Detect which cell encompasses the target text, then output its [x, y] center coordinate. 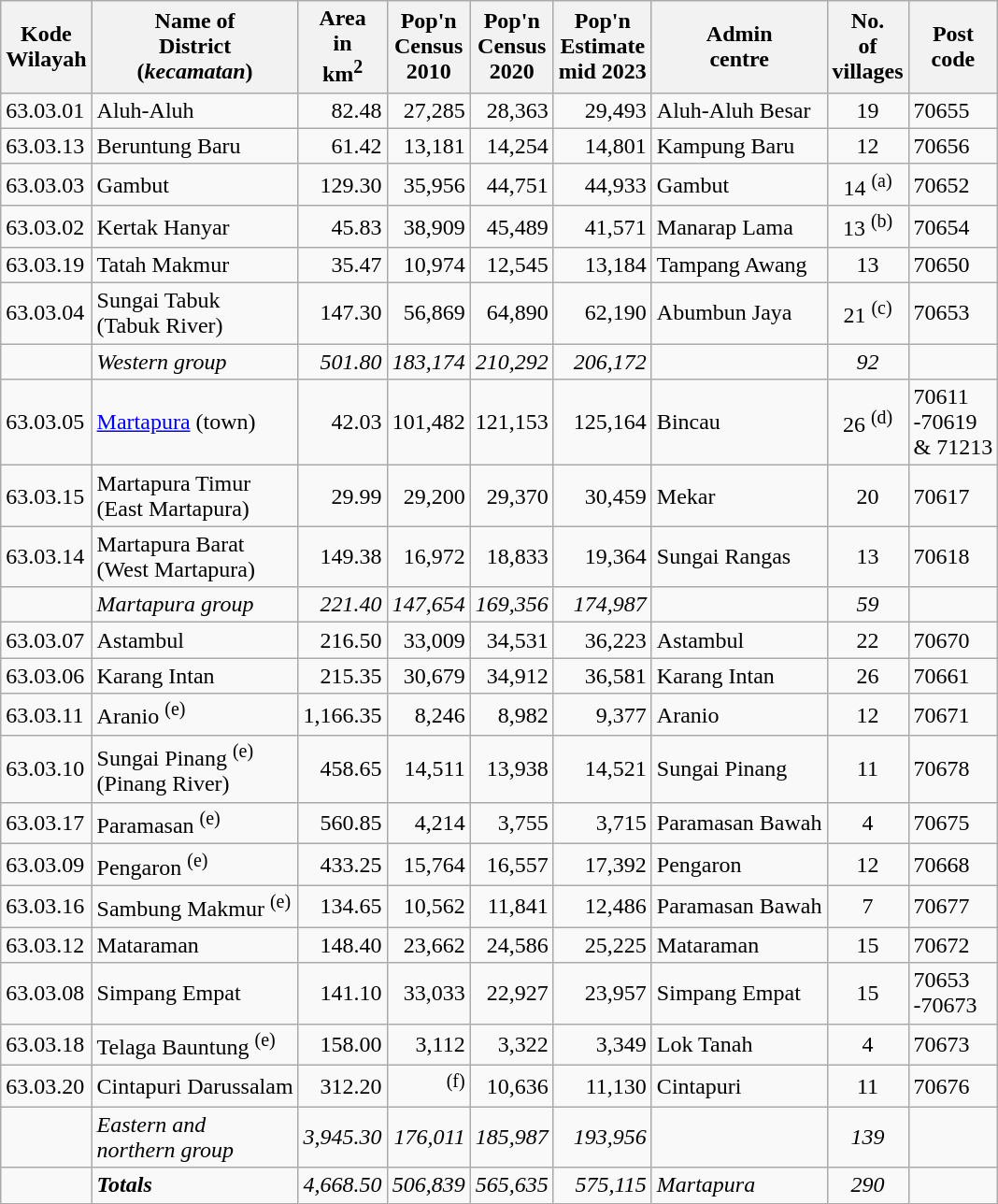
Tampang Awang [739, 265]
Aranio [739, 714]
29,493 [602, 110]
Sungai Tabuk (Tabuk River) [194, 314]
63.03.07 [47, 640]
70617 [953, 495]
1,166.35 [342, 714]
63.03.06 [47, 676]
14,511 [428, 769]
7 [867, 907]
9,377 [602, 714]
193,956 [602, 1137]
10,562 [428, 907]
63.03.14 [47, 557]
Western group [194, 362]
11,841 [512, 907]
45,489 [512, 226]
Aranio (e) [194, 714]
(f) [428, 1086]
70678 [953, 769]
Martapura Timur (East Martapura) [194, 495]
35.47 [342, 265]
70676 [953, 1086]
70661 [953, 676]
56,869 [428, 314]
10,636 [512, 1086]
Aluh-Aluh Besar [739, 110]
14,521 [602, 769]
Telaga Bauntung (e) [194, 1045]
Cintapuri Darussalam [194, 1086]
Pop'nCensus2020 [512, 47]
63.03.01 [47, 110]
Admincentre [739, 47]
44,933 [602, 185]
290 [867, 1185]
3,945.30 [342, 1137]
14,254 [512, 146]
134.65 [342, 907]
63.03.15 [47, 495]
206,172 [602, 362]
27,285 [428, 110]
63.03.10 [47, 769]
63.03.20 [47, 1086]
22 [867, 640]
13 (b) [867, 226]
70654 [953, 226]
63.03.03 [47, 185]
26 (d) [867, 423]
14 (a) [867, 185]
575,115 [602, 1185]
63.03.16 [47, 907]
63.03.17 [47, 823]
Sungai Rangas [739, 557]
15,764 [428, 866]
Pengaron (e) [194, 866]
26 [867, 676]
Martapura group [194, 605]
35,956 [428, 185]
33,009 [428, 640]
20 [867, 495]
Aluh-Aluh [194, 110]
13,184 [602, 265]
125,164 [602, 423]
458.65 [342, 769]
29,200 [428, 495]
Lok Tanah [739, 1045]
Manarap Lama [739, 226]
147.30 [342, 314]
Paramasan (e) [194, 823]
63.03.11 [47, 714]
215.35 [342, 676]
Sungai Pinang [739, 769]
13,938 [512, 769]
Pop'nEstimate mid 2023 [602, 47]
10,974 [428, 265]
183,174 [428, 362]
Mekar [739, 495]
36,223 [602, 640]
63.03.18 [47, 1045]
Pengaron [739, 866]
176,011 [428, 1137]
Sambung Makmur (e) [194, 907]
70655 [953, 110]
34,531 [512, 640]
64,890 [512, 314]
501.80 [342, 362]
Kertak Hanyar [194, 226]
63.03.04 [47, 314]
29.99 [342, 495]
23,662 [428, 945]
4,668.50 [342, 1185]
169,356 [512, 605]
Kode Wilayah [47, 47]
Postcode [953, 47]
61.42 [342, 146]
101,482 [428, 423]
19,364 [602, 557]
Totals [194, 1185]
16,557 [512, 866]
149.38 [342, 557]
Cintapuri [739, 1086]
121,153 [512, 423]
70675 [953, 823]
Martapura Barat (West Martapura) [194, 557]
70652 [953, 185]
36,581 [602, 676]
185,987 [512, 1137]
13,181 [428, 146]
Pop'nCensus2010 [428, 47]
70653-70673 [953, 993]
No. ofvillages [867, 47]
70677 [953, 907]
70671 [953, 714]
17,392 [602, 866]
3,349 [602, 1045]
Abumbun Jaya [739, 314]
Kampung Baru [739, 146]
141.10 [342, 993]
560.85 [342, 823]
45.83 [342, 226]
70668 [953, 866]
Martapura [739, 1185]
63.03.05 [47, 423]
Beruntung Baru [194, 146]
Bincau [739, 423]
38,909 [428, 226]
216.50 [342, 640]
Area inkm2 [342, 47]
506,839 [428, 1185]
Tatah Makmur [194, 265]
3,112 [428, 1045]
14,801 [602, 146]
70672 [953, 945]
70611-70619& 71213 [953, 423]
25,225 [602, 945]
148.40 [342, 945]
70618 [953, 557]
16,972 [428, 557]
19 [867, 110]
82.48 [342, 110]
3,322 [512, 1045]
147,654 [428, 605]
33,033 [428, 993]
44,751 [512, 185]
30,459 [602, 495]
41,571 [602, 226]
63.03.02 [47, 226]
8,982 [512, 714]
24,586 [512, 945]
3,715 [602, 823]
21 (c) [867, 314]
59 [867, 605]
70673 [953, 1045]
28,363 [512, 110]
210,292 [512, 362]
312.20 [342, 1086]
70653 [953, 314]
63.03.09 [47, 866]
129.30 [342, 185]
70670 [953, 640]
8,246 [428, 714]
63.03.19 [47, 265]
12,486 [602, 907]
42.03 [342, 423]
18,833 [512, 557]
174,987 [602, 605]
34,912 [512, 676]
565,635 [512, 1185]
30,679 [428, 676]
Eastern and northern group [194, 1137]
221.40 [342, 605]
63.03.12 [47, 945]
3,755 [512, 823]
23,957 [602, 993]
29,370 [512, 495]
139 [867, 1137]
11,130 [602, 1086]
22,927 [512, 993]
62,190 [602, 314]
63.03.08 [47, 993]
Sungai Pinang (e) (Pinang River) [194, 769]
Martapura (town) [194, 423]
92 [867, 362]
Name ofDistrict(kecamatan) [194, 47]
12,545 [512, 265]
63.03.13 [47, 146]
70656 [953, 146]
433.25 [342, 866]
4,214 [428, 823]
158.00 [342, 1045]
70650 [953, 265]
